Output the (x, y) coordinate of the center of the cell containing the given text.  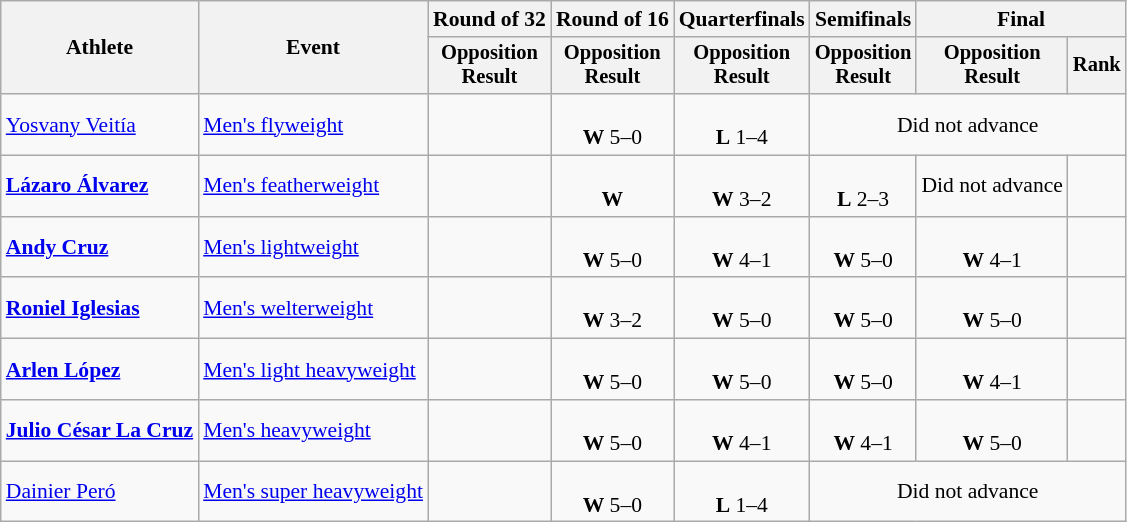
Men's flyweight (313, 124)
Athlete (100, 48)
Men's featherweight (313, 186)
Final (1020, 19)
Men's lightweight (313, 248)
Roniel Iglesias (100, 308)
Event (313, 48)
Round of 16 (612, 19)
L 2–3 (864, 186)
Rank (1097, 66)
Julio César La Cruz (100, 430)
Round of 32 (490, 19)
Men's heavyweight (313, 430)
Semifinals (864, 19)
Men's super heavyweight (313, 492)
Andy Cruz (100, 248)
Yosvany Veitía (100, 124)
Arlen López (100, 370)
Men's light heavyweight (313, 370)
W (612, 186)
Quarterfinals (742, 19)
Men's welterweight (313, 308)
Dainier Peró (100, 492)
Lázaro Álvarez (100, 186)
